Locate the cell with the specified text and output its [x, y] center coordinate. 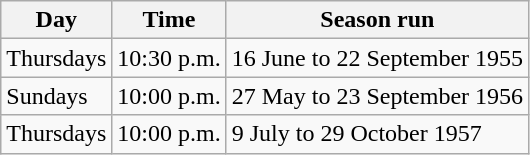
10:30 p.m. [169, 58]
9 July to 29 October 1957 [377, 134]
Day [56, 20]
16 June to 22 September 1955 [377, 58]
Time [169, 20]
Sundays [56, 96]
27 May to 23 September 1956 [377, 96]
Season run [377, 20]
